Pinpoint the cell where the given text exists, returning its (X, Y) midpoint coordinate. 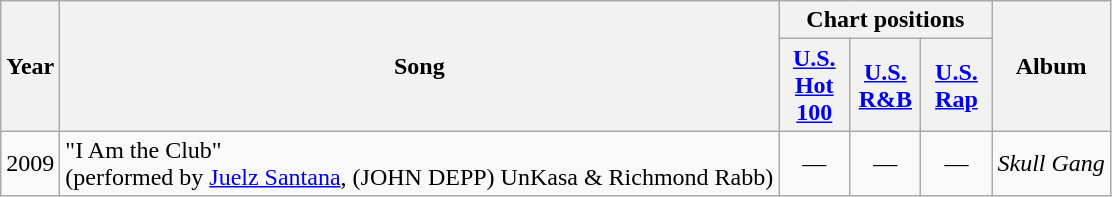
Album (1051, 66)
Skull Gang (1051, 164)
"I Am the Club"(performed by Juelz Santana, (JOHN DEPP) UnKasa & Richmond Rabb) (420, 164)
Chart positions (886, 20)
Year (30, 66)
Song (420, 66)
U.S. Hot 100 (814, 85)
2009 (30, 164)
U.S. R&B (886, 85)
U.S. Rap (956, 85)
